Find where the given text appears and provide that cell's center as [X, Y] coordinate. 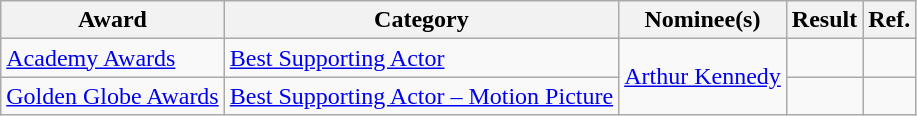
Ref. [890, 20]
Best Supporting Actor [421, 58]
Best Supporting Actor – Motion Picture [421, 96]
Award [113, 20]
Result [824, 20]
Category [421, 20]
Golden Globe Awards [113, 96]
Nominee(s) [703, 20]
Arthur Kennedy [703, 77]
Academy Awards [113, 58]
